Find where the given text appears and provide that cell's center as (X, Y) coordinate. 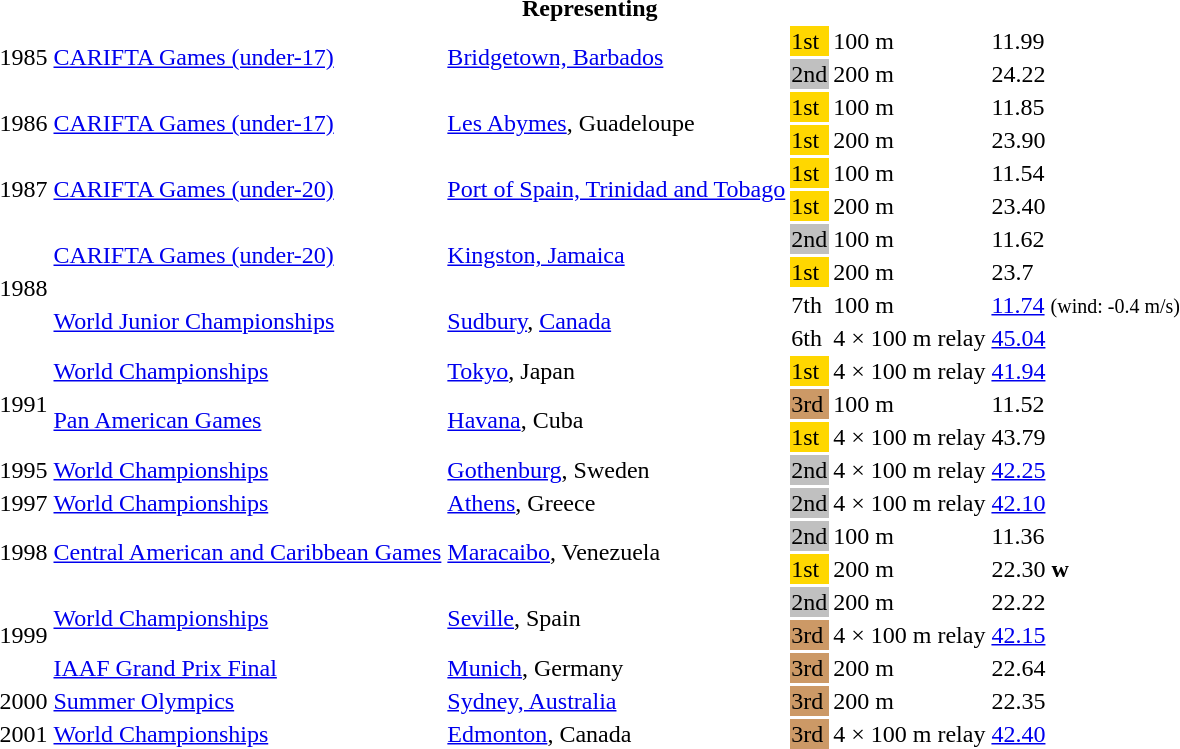
Tokyo, Japan (616, 371)
IAAF Grand Prix Final (248, 668)
Athens, Greece (616, 503)
Central American and Caribbean Games (248, 552)
Les Abymes, Guadeloupe (616, 124)
Maracaibo, Venezuela (616, 552)
7th (810, 305)
Bridgetown, Barbados (616, 58)
Edmonton, Canada (616, 734)
Seville, Spain (616, 618)
6th (810, 338)
Summer Olympics (248, 701)
Port of Spain, Trinidad and Tobago (616, 190)
Pan American Games (248, 420)
Gothenburg, Sweden (616, 470)
World Junior Championships (248, 322)
Havana, Cuba (616, 420)
Kingston, Jamaica (616, 256)
Sudbury, Canada (616, 322)
Sydney, Australia (616, 701)
Munich, Germany (616, 668)
